Scan for the cell matching the given text and deliver its [X, Y] coordinate at center. 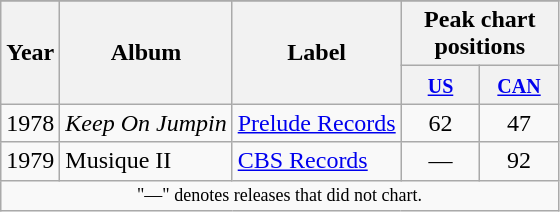
CAN [520, 85]
1978 [30, 123]
Keep On Jumpin [146, 123]
Musique II [146, 161]
Peak chart positions [480, 34]
Prelude Records [316, 123]
92 [520, 161]
— [440, 161]
"—" denotes releases that did not chart. [280, 196]
1979 [30, 161]
US [440, 85]
47 [520, 123]
CBS Records [316, 161]
Year [30, 52]
Label [316, 52]
62 [440, 123]
Album [146, 52]
